Output the (X, Y) coordinate of the center of the cell containing the given text.  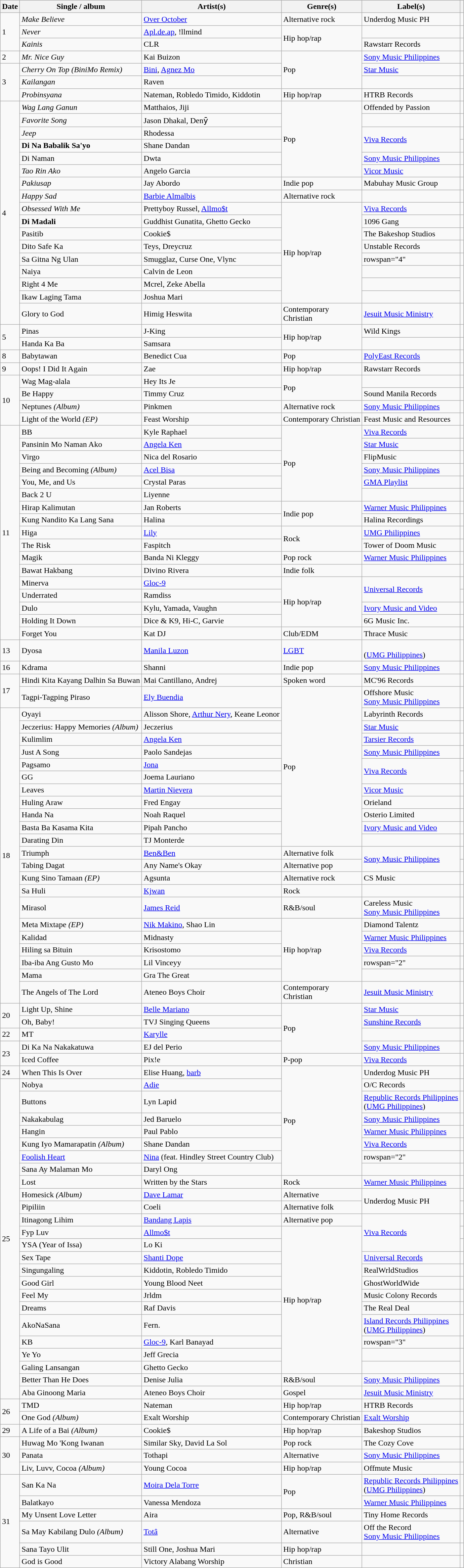
Nakakabulag (81, 1119)
A Life of a Bai (Album) (81, 1430)
Teys, Dreycruz (212, 246)
Osterio Limited (411, 815)
Fern. (212, 1325)
Light Up, Shine (81, 1009)
Single / album (81, 7)
Label(s) (411, 7)
Pix!e (212, 1060)
Any Name's Okay (212, 865)
Oh, Baby! (81, 1022)
Pipiliin (81, 1207)
Young Cocoa (212, 1468)
Apl.de.ap, !llmind (212, 32)
Kiddotin, Robledo Timido (212, 1270)
Jrldm (212, 1295)
Sa May Kabilang Dulo (Album) (81, 1532)
Oyayi (81, 714)
Angelo Garcia (212, 171)
One God (Album) (81, 1418)
Matthaios, Jiji (212, 107)
18 (10, 855)
J-King (212, 331)
Vanessa Mendoza (212, 1502)
MC'96 Records (411, 680)
Crystal Paras (212, 482)
Basta Ba Kasama Kita (81, 828)
Lyn Lapid (212, 1102)
PolyEast Records (411, 356)
Nik Makino, Shao Lin (212, 925)
3 (10, 82)
Divino Rivera (212, 570)
Unstable Records (411, 246)
Ghetto Gecko (212, 1367)
Panata (81, 1455)
8 (10, 356)
Adie (212, 1085)
25 (10, 1239)
The Cozy Cove (411, 1443)
Kat DJ (212, 633)
6G Music Inc. (411, 621)
Forget You (81, 633)
The Angels of The Lord (81, 992)
Mai Cantillano, Andrej (212, 680)
My Unsent Love Letter (81, 1515)
AkoNaSana (81, 1325)
Balatkayo (81, 1502)
Feast Music and Resources (411, 419)
Naiya (81, 272)
Guddhist Gunatita, Ghetto Gecko (212, 221)
Homesick (Album) (81, 1195)
Pinkmen (212, 406)
Kainis (81, 44)
Kdrama (81, 667)
Aba Ginoong Maria (81, 1393)
Nateman (212, 1405)
Smugglaz, Curse One, Vlync (212, 259)
TJ Monterde (212, 840)
God is Good (81, 1562)
Leaves (81, 790)
Be Happy (81, 394)
Artist(s) (212, 7)
Handa Na (81, 815)
Karylle (212, 1034)
Jeczerius: Happy Memories (Album) (81, 727)
Being and Becoming (Album) (81, 470)
Di Naman (81, 158)
Gloc-9, Karl Banayad (212, 1342)
Joshua Mari (212, 297)
Make Believe (81, 19)
(UMG Philippines) (411, 650)
Bawat Hakbang (81, 570)
Sex Tape (81, 1258)
Over October (212, 19)
Alisson Shore, Arthur Nery, Keane Leonor (212, 714)
Belle Mariano (212, 1009)
Noah Raquel (212, 815)
Dreams (81, 1308)
BB (81, 432)
Himig Heswita (212, 314)
23 (10, 1053)
Galing Lansangan (81, 1367)
Jan Roberts (212, 507)
Dwta (212, 158)
11 (10, 532)
Kung Nandito Ka Lang Sana (81, 520)
rowspan="3" (411, 1342)
Manila Luzon (212, 650)
Pakiusap (81, 183)
Paolo Sandejas (212, 752)
Prettyboy Russel, Allmo$t (212, 209)
Date (10, 7)
2 (10, 57)
Victory Alabang Worship (212, 1562)
Kai Buizon (212, 57)
Elise Huang, barb (212, 1072)
Pasitib (81, 234)
Bini, Agnez Mo (212, 70)
Dice & K9, Hi-C, Garvie (212, 621)
Buttons (81, 1102)
Jeep (81, 133)
rowspan="4" (411, 259)
Kung Sino Tamaan (EP) (81, 878)
Pinas (81, 331)
Tao Rin Ako (81, 171)
Sa Gitna Ng Ulan (81, 259)
Feast Worship (212, 419)
You, Me, and Us (81, 482)
TMD (81, 1405)
Christian (322, 1562)
5 (10, 337)
Good Girl (81, 1283)
Coeli (212, 1207)
KB (81, 1342)
Handa Ka Ba (81, 344)
30 (10, 1455)
Neptunes (Album) (81, 406)
Orieland (411, 802)
Club/EDM (322, 633)
Foolish Heart (81, 1157)
Zae (212, 369)
10 (10, 400)
Spoken word (322, 680)
Huling Araw (81, 802)
20 (10, 1016)
Shanni (212, 667)
Genre(s) (322, 7)
Sound Manila Records (411, 394)
Hiling sa Bituin (81, 950)
Pansinin Mo Naman Ako (81, 444)
Probinsyana (81, 95)
RealWrldStudios (411, 1270)
Dito Safe Ka (81, 246)
Diamond Talentz (411, 925)
Mirasol (81, 908)
Iba-iba Ang Gusto Mo (81, 963)
Favorite Song (81, 120)
Off the RecordSony Music Philippines (411, 1532)
Tarsier Records (411, 739)
16 (10, 667)
Offshore MusicSony Music Philippines (411, 697)
Tower of Doom Music (411, 545)
Hey Its Je (212, 381)
Offmute Music (411, 1468)
1 (10, 32)
Meta Mixtape (EP) (81, 925)
Oops! I Did It Again (81, 369)
Huwag Mo 'Kong Iwanan (81, 1443)
13 (10, 650)
24 (10, 1072)
Bandang Lapis (212, 1220)
Happy Sad (81, 196)
Back 2 U (81, 495)
Barbie Almalbis (212, 196)
Sunshine Records (411, 1022)
Holding It Down (81, 621)
Totâ (212, 1532)
Nobya (81, 1085)
Joema Lauriano (212, 777)
Lil Vinceyy (212, 963)
Ye Yo (81, 1355)
Pipah Pancho (212, 828)
Jeff Grecia (212, 1355)
22 (10, 1034)
Mabuhay Music Group (411, 183)
Kailangan (81, 82)
Triumph (81, 853)
Lost (81, 1182)
Paul Pablo (212, 1132)
Rhodessa (212, 133)
Pop, R&B/soul (322, 1515)
Sa Huli (81, 891)
Kung Iyo Mamarapatin (Album) (81, 1144)
Obsessed With Me (81, 209)
Calvin de Leon (212, 272)
Aira (212, 1515)
Itinagong Lihim (81, 1220)
Glory to God (81, 314)
Kylu, Yamada, Vaughn (212, 608)
YSA (Year of Issa) (81, 1245)
Music Colony Records (411, 1295)
Young Blood Neet (212, 1283)
Tothapi (212, 1455)
Offended by Passion (411, 107)
CLR (212, 44)
San Ka Na (81, 1485)
Never (81, 32)
Right 4 Me (81, 284)
Sana Tayo Ulit (81, 1549)
Fyp Luv (81, 1232)
Dyosa (81, 650)
Kjwan (212, 891)
Mcrel, Zeke Abella (212, 284)
Midnasty (212, 937)
LGBT (322, 650)
Jay Abordo (212, 183)
Nateman, Robledo Timido, Kiddotin (212, 95)
Iced Coffee (81, 1060)
Similar Sky, David La Sol (212, 1443)
Lily (212, 533)
Liyenne (212, 495)
Virgo (81, 457)
Denise Julia (212, 1380)
Still One, Joshua Mari (212, 1549)
Di Madali (81, 221)
Benedict Cua (212, 356)
GG (81, 777)
Gra The Great (212, 975)
Dave Lamar (212, 1195)
Liv, Luvv, Cocoa (Album) (81, 1468)
Mr. Nice Guy (81, 57)
Allmo$t (212, 1232)
Tagpi-Tagping Piraso (81, 697)
Dulo (81, 608)
Fred Engay (212, 802)
Lo Ki (212, 1245)
Jed Baruelo (212, 1119)
Faspitch (212, 545)
Pagsamo (81, 765)
Ben&Ben (212, 853)
Indie folk (322, 570)
The Bakeshop Studios (411, 234)
When This Is Over (81, 1072)
Agsunta (212, 878)
Cherry On Top (BiniMo Remix) (81, 70)
Gospel (322, 1393)
Tiny Home Records (411, 1515)
Halina (212, 520)
Better Than He Does (81, 1380)
Jason Dhakal, Denȳ (212, 120)
The Risk (81, 545)
Moira Dela Torre (212, 1485)
UMG Philippines (411, 533)
Jona (212, 765)
Acel Bisa (212, 470)
Darating Din (81, 840)
GhostWorldWide (411, 1283)
Di Na Babalik Sa'yo (81, 146)
Hirap Kalimutan (81, 507)
Written by the Stars (212, 1182)
Kulimlim (81, 739)
James Reid (212, 908)
MT (81, 1034)
Samsara (212, 344)
P-pop (322, 1060)
17 (10, 691)
Kalidad (81, 937)
Bakeshop Studios (411, 1430)
Ramdiss (212, 595)
Tabing Dagat (81, 865)
Halina Recordings (411, 520)
CS Music (411, 878)
26 (10, 1411)
1096 Gang (411, 221)
Just A Song (81, 752)
Underrated (81, 595)
O/C Records (411, 1085)
Careless MusicSony Music Philippines (411, 908)
FlipMusic (411, 457)
Timmy Cruz (212, 394)
TVJ Singing Queens (212, 1022)
9 (10, 369)
Martin Nievera (212, 790)
Ely Buendia (212, 697)
Jeczerius (212, 727)
31 (10, 1521)
Nina (feat. Hindley Street Country Club) (212, 1157)
Light of the World (EP) (81, 419)
Labyrinth Records (411, 714)
Shanti Dope (212, 1258)
Hangin (81, 1132)
EJ del Perio (212, 1047)
Feel My (81, 1295)
Mama (81, 975)
The Real Deal (411, 1308)
Wag Mag-alala (81, 381)
Sana Ay Malaman Mo (81, 1169)
Gloc-9 (212, 583)
Raven (212, 82)
Krisostomo (212, 950)
Magik (81, 558)
Raf Davis (212, 1308)
GMA Playlist (411, 482)
Ikaw Laging Tama (81, 297)
Di Ka Na Nakakatuwa (81, 1047)
Daryl Ong (212, 1169)
Banda Ni Kleggy (212, 558)
Higa (81, 533)
Thrace Music (411, 633)
Wild Kings (411, 331)
Babytawan (81, 356)
Minerva (81, 583)
29 (10, 1430)
Kyle Raphael (212, 432)
Hindi Kita Kayang Dalhin Sa Buwan (81, 680)
4 (10, 213)
Nica del Rosario (212, 457)
Island Records Philippines(UMG Philippines) (411, 1325)
Singungaling (81, 1270)
Wag Lang Ganun (81, 107)
